Return the [x, y] coordinate for the center point of the cell that contains the specified text.  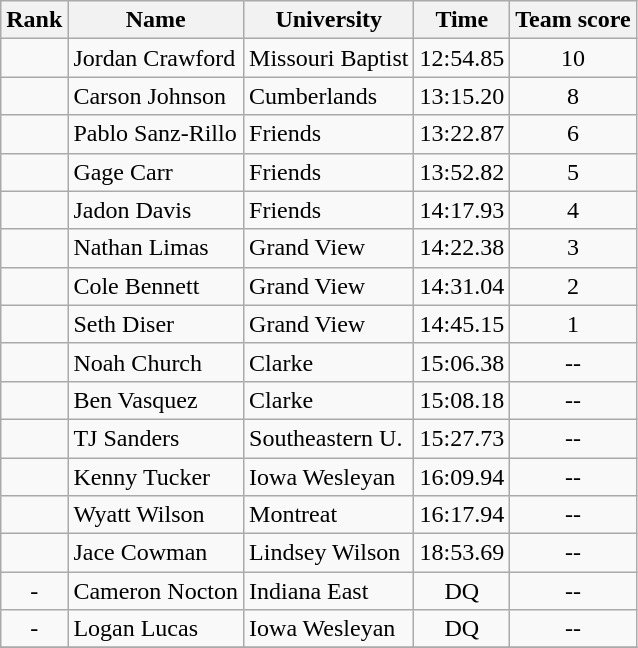
18:53.69 [462, 553]
10 [573, 58]
Cumberlands [329, 96]
15:06.38 [462, 362]
Cameron Nocton [156, 591]
Seth Diser [156, 324]
Noah Church [156, 362]
5 [573, 172]
Carson Johnson [156, 96]
4 [573, 210]
6 [573, 134]
Rank [34, 20]
13:15.20 [462, 96]
Nathan Limas [156, 248]
Jordan Crawford [156, 58]
15:27.73 [462, 438]
Logan Lucas [156, 629]
15:08.18 [462, 400]
Ben Vasquez [156, 400]
14:45.15 [462, 324]
1 [573, 324]
Pablo Sanz-Rillo [156, 134]
Jadon Davis [156, 210]
Gage Carr [156, 172]
Kenny Tucker [156, 477]
Missouri Baptist [329, 58]
16:09.94 [462, 477]
14:31.04 [462, 286]
Team score [573, 20]
13:52.82 [462, 172]
16:17.94 [462, 515]
Time [462, 20]
Jace Cowman [156, 553]
14:22.38 [462, 248]
13:22.87 [462, 134]
Montreat [329, 515]
Wyatt Wilson [156, 515]
8 [573, 96]
Indiana East [329, 591]
12:54.85 [462, 58]
14:17.93 [462, 210]
Southeastern U. [329, 438]
Name [156, 20]
3 [573, 248]
2 [573, 286]
University [329, 20]
TJ Sanders [156, 438]
Cole Bennett [156, 286]
Lindsey Wilson [329, 553]
